Extract the [x, y] coordinate from the center of the cell holding the provided text.  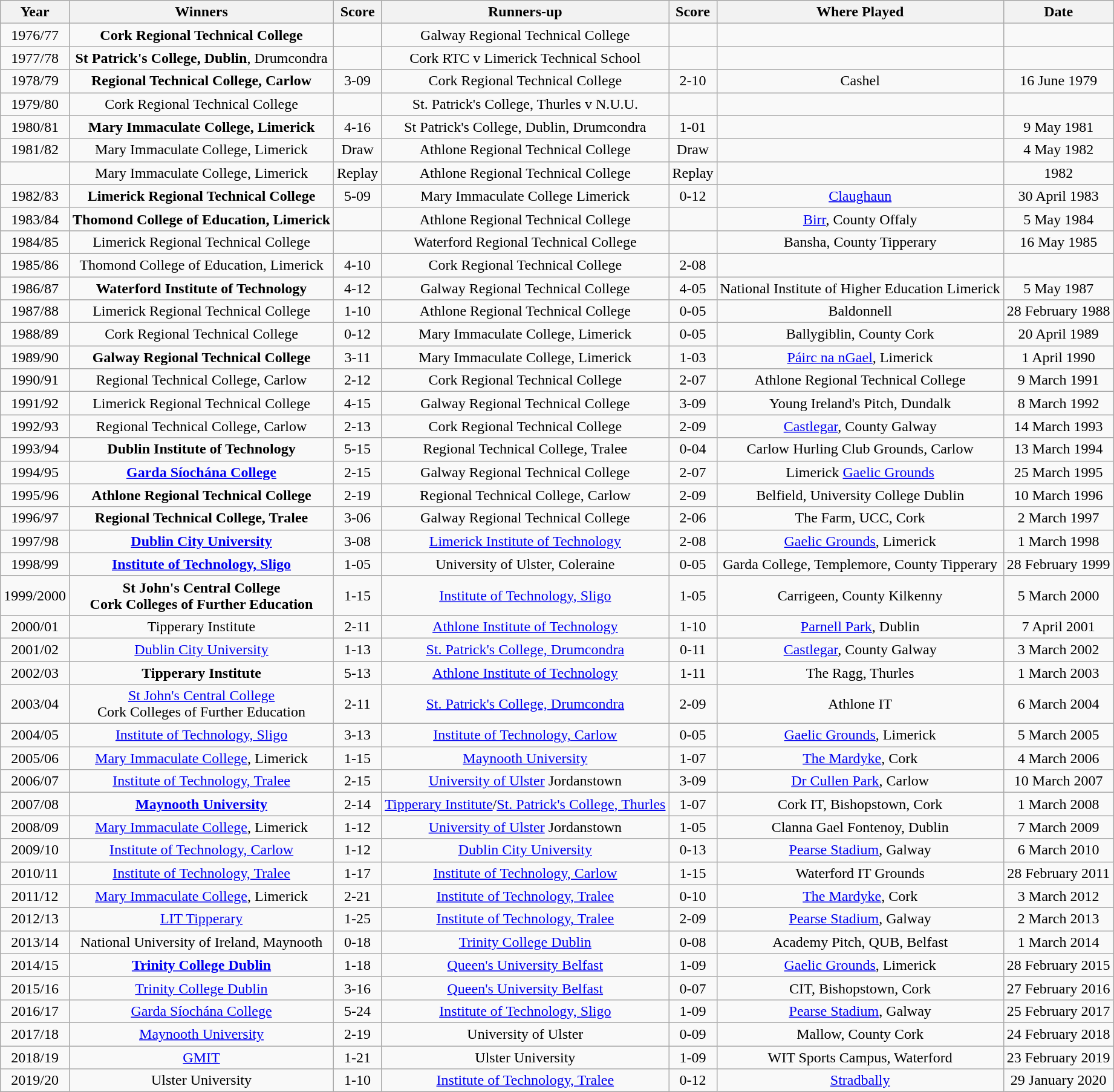
Waterford IT Grounds [860, 873]
0-08 [693, 942]
9 May 1981 [1058, 127]
3-11 [358, 357]
9 March 1991 [1058, 380]
1-01 [693, 127]
1983/84 [35, 219]
1993/94 [35, 449]
1997/98 [35, 541]
4-05 [693, 288]
1-13 [358, 649]
Stradbally [860, 1081]
1-17 [358, 873]
25 March 1995 [1058, 472]
5-15 [358, 449]
27 February 2016 [1058, 988]
Garda College, Templemore, County Tipperary [860, 564]
Date [1058, 12]
Academy Pitch, QUB, Belfast [860, 942]
28 February 1988 [1058, 311]
1-18 [358, 965]
The Ragg, Thurles [860, 673]
Ballygiblin, County Cork [860, 334]
3-06 [358, 518]
Limerick Institute of Technology [525, 541]
WIT Sports Campus, Waterford [860, 1058]
1994/95 [35, 472]
1 March 2003 [1058, 673]
Dr Cullen Park, Carlow [860, 781]
2-13 [358, 426]
1 March 2008 [1058, 804]
Carlow Hurling Club Grounds, Carlow [860, 449]
13 March 1994 [1058, 449]
4-12 [358, 288]
3 March 2002 [1058, 649]
Páirc na nGael, Limerick [860, 357]
1982/83 [35, 196]
St. Patrick's College, Thurles v N.U.U. [525, 104]
6 March 2010 [1058, 850]
5 May 1984 [1058, 219]
CIT, Bishopstown, Cork [860, 988]
5-24 [358, 1011]
4-16 [358, 127]
1990/91 [35, 380]
10 March 1996 [1058, 495]
1992/93 [35, 426]
2-12 [358, 380]
2001/02 [35, 649]
23 February 2019 [1058, 1058]
1995/96 [35, 495]
2008/09 [35, 827]
3-08 [358, 541]
2009/10 [35, 850]
30 April 1983 [1058, 196]
1982 [1058, 173]
Carrigeen, County Kilkenny [860, 595]
Cork RTC v Limerick Technical School [525, 58]
2019/20 [35, 1081]
1985/86 [35, 265]
20 April 1989 [1058, 334]
4 March 2006 [1058, 758]
2004/05 [35, 735]
2013/14 [35, 942]
0-07 [693, 988]
25 February 2017 [1058, 1011]
6 March 2004 [1058, 704]
2018/19 [35, 1058]
0-09 [693, 1034]
1981/82 [35, 150]
Bansha, County Tipperary [860, 242]
3 March 2012 [1058, 896]
7 March 2009 [1058, 827]
Dublin Institute of Technology [201, 449]
1 April 1990 [1058, 357]
2000/01 [35, 626]
LIT Tipperary [201, 919]
16 June 1979 [1058, 81]
Cork IT, Bishopstown, Cork [860, 804]
1 March 1998 [1058, 541]
2010/11 [35, 873]
1977/78 [35, 58]
8 March 1992 [1058, 403]
Tipperary Institute/St. Patrick's College, Thurles [525, 804]
Limerick Gaelic Grounds [860, 472]
28 February 2011 [1058, 873]
2 March 1997 [1058, 518]
1984/85 [35, 242]
2012/13 [35, 919]
2005/06 [35, 758]
Baldonnell [860, 311]
Where Played [860, 12]
1980/81 [35, 127]
Runners-up [525, 12]
Cashel [860, 81]
3-13 [358, 735]
The Farm, UCC, Cork [860, 518]
1996/97 [35, 518]
4-15 [358, 403]
5-13 [358, 673]
0-18 [358, 942]
1991/92 [35, 403]
Mary Immaculate College Limerick [525, 196]
2-06 [693, 518]
Belfield, University College Dublin [860, 495]
3-16 [358, 988]
0-10 [693, 896]
1986/87 [35, 288]
2-21 [358, 896]
Year [35, 12]
1987/88 [35, 311]
2015/16 [35, 988]
2-14 [358, 804]
Birr, County Offaly [860, 219]
2-10 [693, 81]
29 January 2020 [1058, 1081]
5 March 2000 [1058, 595]
2016/17 [35, 1011]
University of Ulster, Coleraine [525, 564]
2007/08 [35, 804]
1 March 2014 [1058, 942]
0-11 [693, 649]
2011/12 [35, 896]
2017/18 [35, 1034]
University of Ulster [525, 1034]
7 April 2001 [1058, 626]
1976/77 [35, 35]
2014/15 [35, 965]
Winners [201, 12]
1999/2000 [35, 595]
1-25 [358, 919]
5 March 2005 [1058, 735]
Waterford Institute of Technology [201, 288]
1998/99 [35, 564]
14 March 1993 [1058, 426]
2 March 2013 [1058, 919]
1-21 [358, 1058]
1978/79 [35, 81]
National Institute of Higher Education Limerick [860, 288]
1979/80 [35, 104]
Young Ireland's Pitch, Dundalk [860, 403]
1-11 [693, 673]
National University of Ireland, Maynooth [201, 942]
4 May 1982 [1058, 150]
2006/07 [35, 781]
Parnell Park, Dublin [860, 626]
Mallow, County Cork [860, 1034]
2002/03 [35, 673]
5 May 1987 [1058, 288]
Athlone IT [860, 704]
Clanna Gael Fontenoy, Dublin [860, 827]
0-13 [693, 850]
1-03 [693, 357]
28 February 2015 [1058, 965]
Claughaun [860, 196]
Waterford Regional Technical College [525, 242]
0-04 [693, 449]
1988/89 [35, 334]
4-10 [358, 265]
GMIT [201, 1058]
2003/04 [35, 704]
1989/90 [35, 357]
24 February 2018 [1058, 1034]
10 March 2007 [1058, 781]
16 May 1985 [1058, 242]
5-09 [358, 196]
28 February 1999 [1058, 564]
